For the text-containing cell, return its midpoint in [x, y] coordinate format. 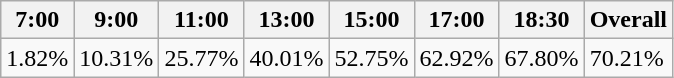
1.82% [38, 58]
13:00 [286, 20]
67.80% [542, 58]
70.21% [628, 58]
7:00 [38, 20]
52.75% [372, 58]
18:30 [542, 20]
40.01% [286, 58]
17:00 [456, 20]
11:00 [202, 20]
25.77% [202, 58]
62.92% [456, 58]
Overall [628, 20]
10.31% [116, 58]
15:00 [372, 20]
9:00 [116, 20]
